For the text-containing cell, return its midpoint in [x, y] coordinate format. 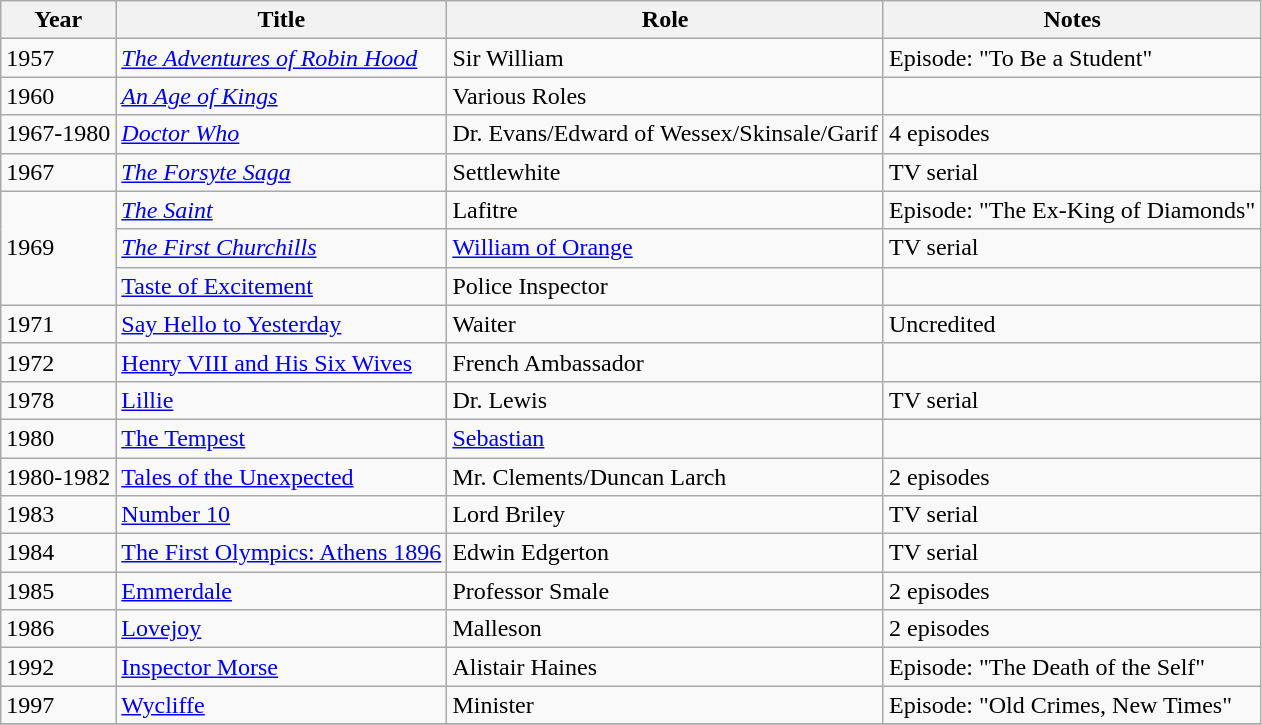
Inspector Morse [282, 667]
Episode: "To Be a Student" [1072, 58]
1983 [58, 515]
1957 [58, 58]
1967-1980 [58, 134]
Lafitre [666, 210]
Wycliffe [282, 705]
Episode: "The Ex-King of Diamonds" [1072, 210]
Professor Smale [666, 591]
Lord Briley [666, 515]
Say Hello to Yesterday [282, 324]
The First Olympics: Athens 1896 [282, 553]
Title [282, 20]
Role [666, 20]
The Forsyte Saga [282, 172]
The Saint [282, 210]
Alistair Haines [666, 667]
Henry VIII and His Six Wives [282, 362]
1969 [58, 248]
Notes [1072, 20]
Lovejoy [282, 629]
1972 [58, 362]
4 episodes [1072, 134]
1980-1982 [58, 477]
1978 [58, 400]
The Adventures of Robin Hood [282, 58]
William of Orange [666, 248]
Tales of the Unexpected [282, 477]
An Age of Kings [282, 96]
1997 [58, 705]
Sebastian [666, 438]
1960 [58, 96]
Dr. Lewis [666, 400]
Minister [666, 705]
Uncredited [1072, 324]
Police Inspector [666, 286]
Settlewhite [666, 172]
Malleson [666, 629]
1986 [58, 629]
The First Churchills [282, 248]
Number 10 [282, 515]
Emmerdale [282, 591]
Mr. Clements/Duncan Larch [666, 477]
Year [58, 20]
Taste of Excitement [282, 286]
1971 [58, 324]
1992 [58, 667]
Doctor Who [282, 134]
1980 [58, 438]
1984 [58, 553]
Sir William [666, 58]
Waiter [666, 324]
French Ambassador [666, 362]
The Tempest [282, 438]
Episode: "Old Crimes, New Times" [1072, 705]
Various Roles [666, 96]
Episode: "The Death of the Self" [1072, 667]
Lillie [282, 400]
Dr. Evans/Edward of Wessex/Skinsale/Garif [666, 134]
1985 [58, 591]
Edwin Edgerton [666, 553]
1967 [58, 172]
